From the cell containing the given text, extract its center point as (X, Y) coordinate. 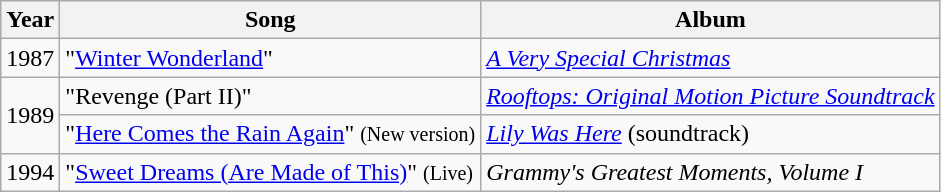
"Sweet Dreams (Are Made of This)" (Live) (270, 172)
"Winter Wonderland" (270, 58)
"Revenge (Part II)" (270, 96)
Album (710, 20)
Rooftops: Original Motion Picture Soundtrack (710, 96)
Song (270, 20)
A Very Special Christmas (710, 58)
Year (30, 20)
1994 (30, 172)
1987 (30, 58)
Grammy's Greatest Moments, Volume I (710, 172)
"Here Comes the Rain Again" (New version) (270, 134)
1989 (30, 115)
Lily Was Here (soundtrack) (710, 134)
